Find where the given text appears and provide that cell's center as (X, Y) coordinate. 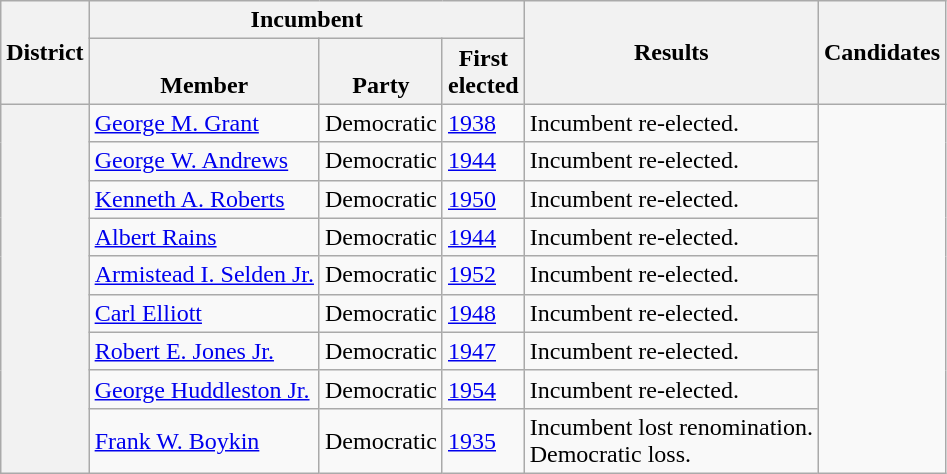
Results (671, 52)
George W. Andrews (204, 161)
1950 (483, 199)
1935 (483, 440)
Candidates (882, 52)
1938 (483, 123)
Incumbent (306, 20)
Robert E. Jones Jr. (204, 351)
Member (204, 72)
1948 (483, 313)
Carl Elliott (204, 313)
District (45, 52)
Armistead I. Selden Jr. (204, 275)
Albert Rains (204, 237)
1954 (483, 389)
George Huddleston Jr. (204, 389)
Incumbent lost renomination.Democratic loss. (671, 440)
1947 (483, 351)
George M. Grant (204, 123)
Frank W. Boykin (204, 440)
Firstelected (483, 72)
Party (380, 72)
Kenneth A. Roberts (204, 199)
1952 (483, 275)
